Extract the [x, y] coordinate from the center of the cell holding the provided text.  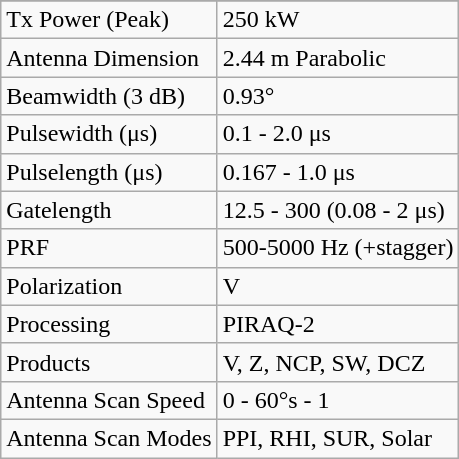
Antenna Scan Modes [109, 438]
Polarization [109, 286]
12.5 - 300 (0.08 - 2 μs) [338, 210]
0 - 60°s - 1 [338, 400]
Pulsewidth (μs) [109, 134]
0.1 - 2.0 μs [338, 134]
0.93° [338, 96]
500-5000 Hz (+stagger) [338, 248]
Antenna Scan Speed [109, 400]
250 kW [338, 20]
2.44 m Parabolic [338, 58]
PPI, RHI, SUR, Solar [338, 438]
Beamwidth (3 dB) [109, 96]
Pulselength (μs) [109, 172]
Gatelength [109, 210]
PRF [109, 248]
V, Z, NCP, SW, DCZ [338, 362]
PIRAQ-2 [338, 324]
Antenna Dimension [109, 58]
Processing [109, 324]
Products [109, 362]
0.167 - 1.0 μs [338, 172]
Tx Power (Peak) [109, 20]
V [338, 286]
